Search for the cell housing the specified text and yield its (X, Y) center coordinate. 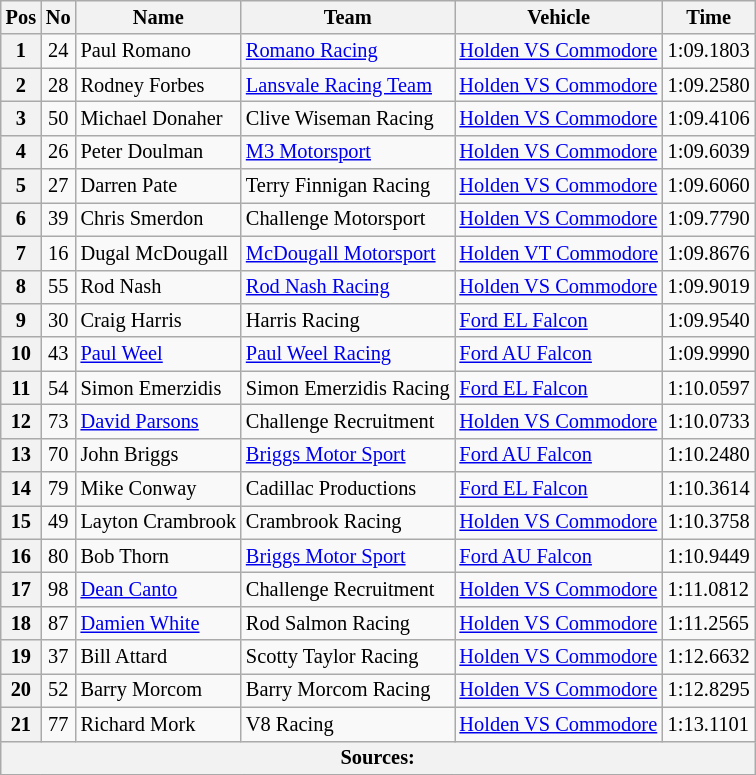
Holden VT Commodore (559, 253)
7 (21, 253)
13 (21, 455)
73 (58, 421)
Pos (21, 17)
1:11.2565 (709, 623)
1:09.4106 (709, 118)
Challenge Motorsport (348, 219)
John Briggs (158, 455)
1:10.0597 (709, 388)
1:13.1101 (709, 724)
Dean Canto (158, 589)
Michael Donaher (158, 118)
1:11.0812 (709, 589)
Damien White (158, 623)
1:09.6060 (709, 186)
No (58, 17)
20 (21, 690)
1:09.6039 (709, 152)
Harris Racing (348, 320)
Lansvale Racing Team (348, 85)
1:09.9990 (709, 354)
McDougall Motorsport (348, 253)
70 (58, 455)
87 (58, 623)
1:12.8295 (709, 690)
Bob Thorn (158, 556)
1:09.9540 (709, 320)
Rod Nash Racing (348, 287)
Clive Wiseman Racing (348, 118)
79 (58, 489)
55 (58, 287)
1 (21, 51)
1:09.2580 (709, 85)
Paul Romano (158, 51)
27 (58, 186)
18 (21, 623)
24 (58, 51)
1:10.9449 (709, 556)
1:10.0733 (709, 421)
4 (21, 152)
5 (21, 186)
50 (58, 118)
1:10.3614 (709, 489)
Time (709, 17)
Chris Smerdon (158, 219)
Rodney Forbes (158, 85)
1:09.1803 (709, 51)
1:09.7790 (709, 219)
54 (58, 388)
Rod Salmon Racing (348, 623)
19 (21, 657)
9 (21, 320)
49 (58, 522)
Peter Doulman (158, 152)
Romano Racing (348, 51)
6 (21, 219)
8 (21, 287)
Terry Finnigan Racing (348, 186)
Layton Crambrook (158, 522)
Team (348, 17)
98 (58, 589)
Barry Morcom Racing (348, 690)
3 (21, 118)
21 (21, 724)
43 (58, 354)
11 (21, 388)
Bill Attard (158, 657)
1:09.8676 (709, 253)
Dugal McDougall (158, 253)
Simon Emerzidis Racing (348, 388)
26 (58, 152)
Crambrook Racing (348, 522)
14 (21, 489)
17 (21, 589)
30 (58, 320)
Vehicle (559, 17)
Paul Weel (158, 354)
Sources: (378, 758)
80 (58, 556)
David Parsons (158, 421)
2 (21, 85)
Barry Morcom (158, 690)
15 (21, 522)
12 (21, 421)
Craig Harris (158, 320)
28 (58, 85)
Cadillac Productions (348, 489)
52 (58, 690)
Rod Nash (158, 287)
Scotty Taylor Racing (348, 657)
39 (58, 219)
1:10.3758 (709, 522)
V8 Racing (348, 724)
10 (21, 354)
Richard Mork (158, 724)
Name (158, 17)
Simon Emerzidis (158, 388)
1:09.9019 (709, 287)
77 (58, 724)
Mike Conway (158, 489)
1:12.6632 (709, 657)
37 (58, 657)
M3 Motorsport (348, 152)
1:10.2480 (709, 455)
Paul Weel Racing (348, 354)
Darren Pate (158, 186)
